For the text-containing cell, return its midpoint in (X, Y) coordinate format. 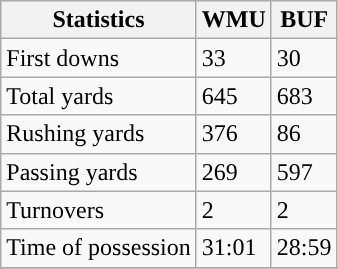
Passing yards (99, 172)
376 (234, 134)
597 (304, 172)
31:01 (234, 248)
645 (234, 96)
Statistics (99, 20)
First downs (99, 58)
WMU (234, 20)
Turnovers (99, 210)
28:59 (304, 248)
269 (234, 172)
86 (304, 134)
30 (304, 58)
33 (234, 58)
683 (304, 96)
Time of possession (99, 248)
Total yards (99, 96)
Rushing yards (99, 134)
BUF (304, 20)
